Identify which cell holds the provided text, then report its [X, Y] central coordinate. 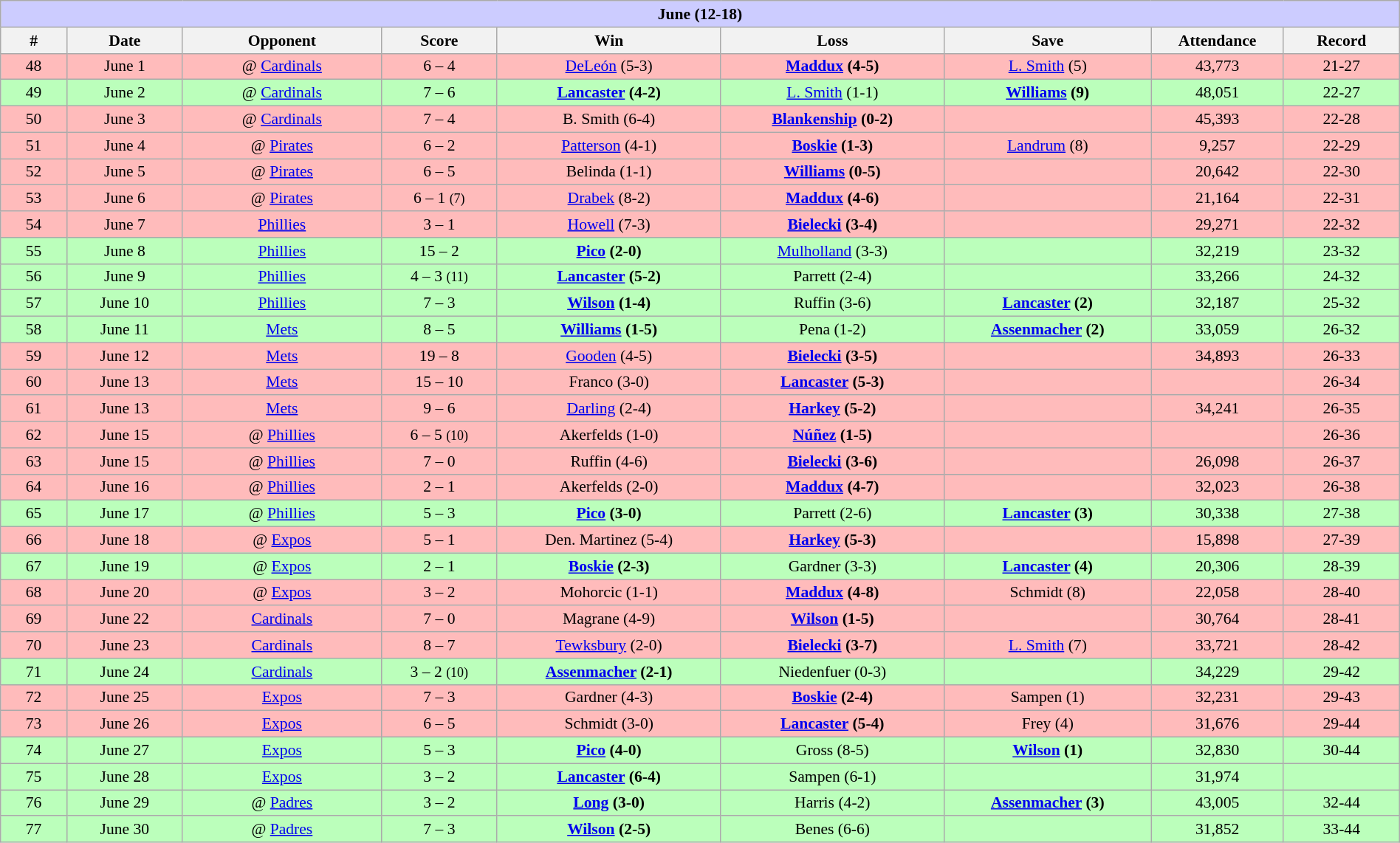
Date [124, 40]
Lancaster (4) [1048, 566]
28-42 [1341, 645]
68 [34, 592]
8 – 7 [439, 645]
22-29 [1341, 145]
63 [34, 461]
76 [34, 803]
7 – 4 [439, 119]
65 [34, 514]
30,338 [1217, 514]
Schmidt (3-0) [608, 724]
June 5 [124, 171]
Patterson (4-1) [608, 145]
27-39 [1341, 540]
Wilson (1) [1048, 750]
June 9 [124, 277]
Save [1048, 40]
30-44 [1341, 750]
June 25 [124, 698]
30,764 [1217, 619]
Maddux (4-6) [833, 198]
June 20 [124, 592]
Ruffin (4-6) [608, 461]
Harkey (5-3) [833, 540]
Tewksbury (2-0) [608, 645]
29-43 [1341, 698]
6 – 4 [439, 66]
62 [34, 435]
6 – 2 [439, 145]
Bielecki (3-7) [833, 645]
22-28 [1341, 119]
33,059 [1217, 329]
43,005 [1217, 803]
Boskie (2-4) [833, 698]
15 – 2 [439, 250]
32,231 [1217, 698]
26-34 [1341, 382]
34,241 [1217, 408]
Akerfelds (1-0) [608, 435]
June 1 [124, 66]
32,219 [1217, 250]
June 6 [124, 198]
Den. Martinez (5-4) [608, 540]
Lancaster (4-2) [608, 93]
Lancaster (6-4) [608, 777]
25-32 [1341, 303]
33,266 [1217, 277]
June 2 [124, 93]
Sampen (6-1) [833, 777]
Parrett (2-4) [833, 277]
29-42 [1341, 671]
59 [34, 356]
26-35 [1341, 408]
32,830 [1217, 750]
57 [34, 303]
June 4 [124, 145]
June 27 [124, 750]
Wilson (2-5) [608, 829]
22-30 [1341, 171]
Schmidt (8) [1048, 592]
L. Smith (1-1) [833, 93]
Landrum (8) [1048, 145]
June 30 [124, 829]
5 – 1 [439, 540]
29-44 [1341, 724]
71 [34, 671]
61 [34, 408]
L. Smith (7) [1048, 645]
69 [34, 619]
Gross (8-5) [833, 750]
6 – 1 (7) [439, 198]
June 29 [124, 803]
L. Smith (5) [1048, 66]
24-32 [1341, 277]
22-32 [1341, 224]
Mulholland (3-3) [833, 250]
Score [439, 40]
Loss [833, 40]
22-31 [1341, 198]
19 – 8 [439, 356]
Williams (1-5) [608, 329]
8 – 5 [439, 329]
Boskie (1-3) [833, 145]
32-44 [1341, 803]
Boskie (2-3) [608, 566]
Win [608, 40]
26-38 [1341, 487]
# [34, 40]
26-33 [1341, 356]
31,974 [1217, 777]
Opponent [282, 40]
Ruffin (3-6) [833, 303]
23-32 [1341, 250]
7 – 6 [439, 93]
3 – 2 (10) [439, 671]
Harkey (5-2) [833, 408]
June 24 [124, 671]
Gooden (4-5) [608, 356]
15 – 10 [439, 382]
B. Smith (6-4) [608, 119]
70 [34, 645]
9,257 [1217, 145]
56 [34, 277]
Long (3-0) [608, 803]
48,051 [1217, 93]
Lancaster (5-4) [833, 724]
June 26 [124, 724]
Williams (9) [1048, 93]
Record [1341, 40]
Lancaster (5-2) [608, 277]
32,023 [1217, 487]
June 22 [124, 619]
21-27 [1341, 66]
53 [34, 198]
June 23 [124, 645]
60 [34, 382]
26,098 [1217, 461]
Gardner (4-3) [608, 698]
31,676 [1217, 724]
Attendance [1217, 40]
Magrane (4-9) [608, 619]
55 [34, 250]
21,164 [1217, 198]
Pena (1-2) [833, 329]
52 [34, 171]
26-37 [1341, 461]
June 7 [124, 224]
54 [34, 224]
Sampen (1) [1048, 698]
Williams (0-5) [833, 171]
Harris (4-2) [833, 803]
50 [34, 119]
Wilson (1-4) [608, 303]
Lancaster (2) [1048, 303]
77 [34, 829]
48 [34, 66]
Pico (3-0) [608, 514]
49 [34, 93]
51 [34, 145]
Bielecki (3-4) [833, 224]
Mohorcic (1-1) [608, 592]
Howell (7-3) [608, 224]
Parrett (2-6) [833, 514]
34,229 [1217, 671]
Wilson (1-5) [833, 619]
June 10 [124, 303]
29,271 [1217, 224]
33-44 [1341, 829]
15,898 [1217, 540]
75 [34, 777]
22-27 [1341, 93]
72 [34, 698]
45,393 [1217, 119]
Assenmacher (3) [1048, 803]
June 8 [124, 250]
26-36 [1341, 435]
Akerfelds (2-0) [608, 487]
June 28 [124, 777]
33,721 [1217, 645]
73 [34, 724]
43,773 [1217, 66]
Blankenship (0-2) [833, 119]
Lancaster (5-3) [833, 382]
June 11 [124, 329]
74 [34, 750]
31,852 [1217, 829]
DeLeón (5-3) [608, 66]
Maddux (4-7) [833, 487]
27-38 [1341, 514]
Lancaster (3) [1048, 514]
Franco (3-0) [608, 382]
66 [34, 540]
Assenmacher (2-1) [608, 671]
Maddux (4-5) [833, 66]
Núñez (1-5) [833, 435]
June 3 [124, 119]
64 [34, 487]
32,187 [1217, 303]
June (12-18) [700, 14]
Gardner (3-3) [833, 566]
28-40 [1341, 592]
Pico (4-0) [608, 750]
3 – 1 [439, 224]
Darling (2-4) [608, 408]
June 18 [124, 540]
58 [34, 329]
Bielecki (3-6) [833, 461]
22,058 [1217, 592]
34,893 [1217, 356]
Assenmacher (2) [1048, 329]
20,642 [1217, 171]
Maddux (4-8) [833, 592]
June 16 [124, 487]
6 – 5 (10) [439, 435]
Niedenfuer (0-3) [833, 671]
Frey (4) [1048, 724]
28-39 [1341, 566]
67 [34, 566]
26-32 [1341, 329]
9 – 6 [439, 408]
4 – 3 (11) [439, 277]
28-41 [1341, 619]
June 17 [124, 514]
Bielecki (3-5) [833, 356]
Belinda (1-1) [608, 171]
June 19 [124, 566]
Pico (2-0) [608, 250]
Benes (6-6) [833, 829]
Drabek (8-2) [608, 198]
June 12 [124, 356]
20,306 [1217, 566]
